Locate the cell with the specified text and output its [x, y] center coordinate. 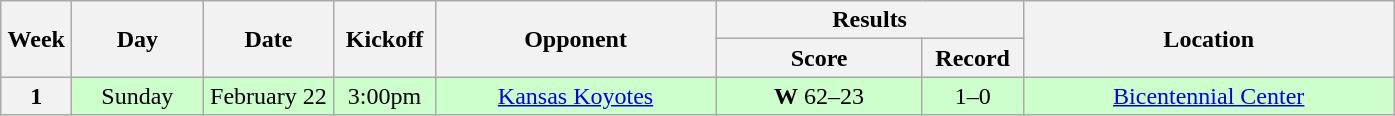
Score [819, 58]
1–0 [972, 96]
Sunday [138, 96]
Kickoff [384, 39]
Date [268, 39]
1 [36, 96]
3:00pm [384, 96]
Bicentennial Center [1208, 96]
Kansas Koyotes [576, 96]
Results [870, 20]
Day [138, 39]
Week [36, 39]
Record [972, 58]
W 62–23 [819, 96]
Location [1208, 39]
Opponent [576, 39]
February 22 [268, 96]
